Pinpoint the cell where the given text exists, returning its [X, Y] midpoint coordinate. 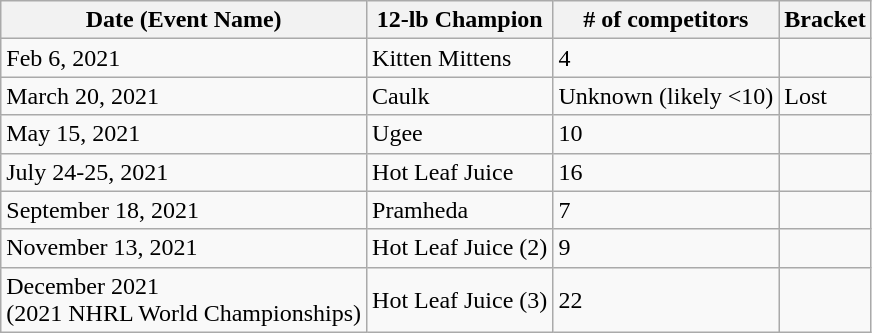
December 2021(2021 NHRL World Championships) [184, 300]
9 [666, 248]
March 20, 2021 [184, 96]
Caulk [460, 96]
Bracket [825, 20]
22 [666, 300]
May 15, 2021 [184, 134]
16 [666, 172]
September 18, 2021 [184, 210]
7 [666, 210]
Hot Leaf Juice [460, 172]
# of competitors [666, 20]
Pramheda [460, 210]
10 [666, 134]
Unknown (likely <10) [666, 96]
Date (Event Name) [184, 20]
4 [666, 58]
Kitten Mittens [460, 58]
Lost [825, 96]
Ugee [460, 134]
Hot Leaf Juice (3) [460, 300]
July 24-25, 2021 [184, 172]
Hot Leaf Juice (2) [460, 248]
November 13, 2021 [184, 248]
Feb 6, 2021 [184, 58]
12-lb Champion [460, 20]
